Return the (x, y) coordinate for the center point of the cell that contains the specified text.  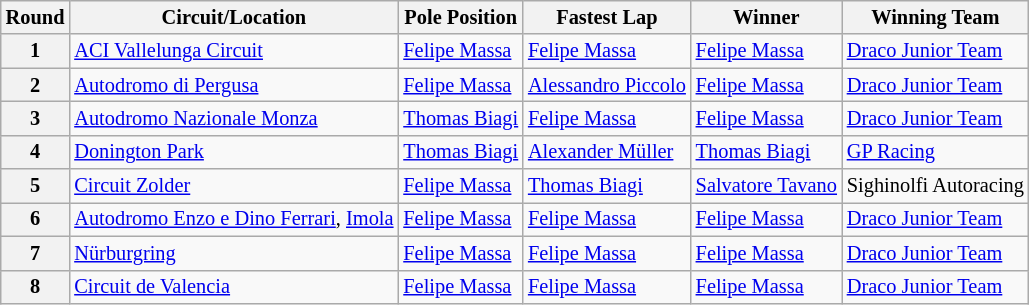
Winning Team (936, 17)
ACI Vallelunga Circuit (234, 51)
Autodromo Nazionale Monza (234, 118)
3 (36, 118)
Pole Position (460, 17)
7 (36, 253)
Sighinolfi Autoracing (936, 186)
Winner (766, 17)
Salvatore Tavano (766, 186)
Alessandro Piccolo (607, 85)
Autodromo di Pergusa (234, 85)
Alexander Müller (607, 152)
5 (36, 186)
2 (36, 85)
Fastest Lap (607, 17)
4 (36, 152)
Autodromo Enzo e Dino Ferrari, Imola (234, 219)
Circuit de Valencia (234, 287)
Circuit Zolder (234, 186)
1 (36, 51)
Nürburgring (234, 253)
8 (36, 287)
Round (36, 17)
Donington Park (234, 152)
Circuit/Location (234, 17)
6 (36, 219)
GP Racing (936, 152)
